Search for the cell housing the specified text and yield its [X, Y] center coordinate. 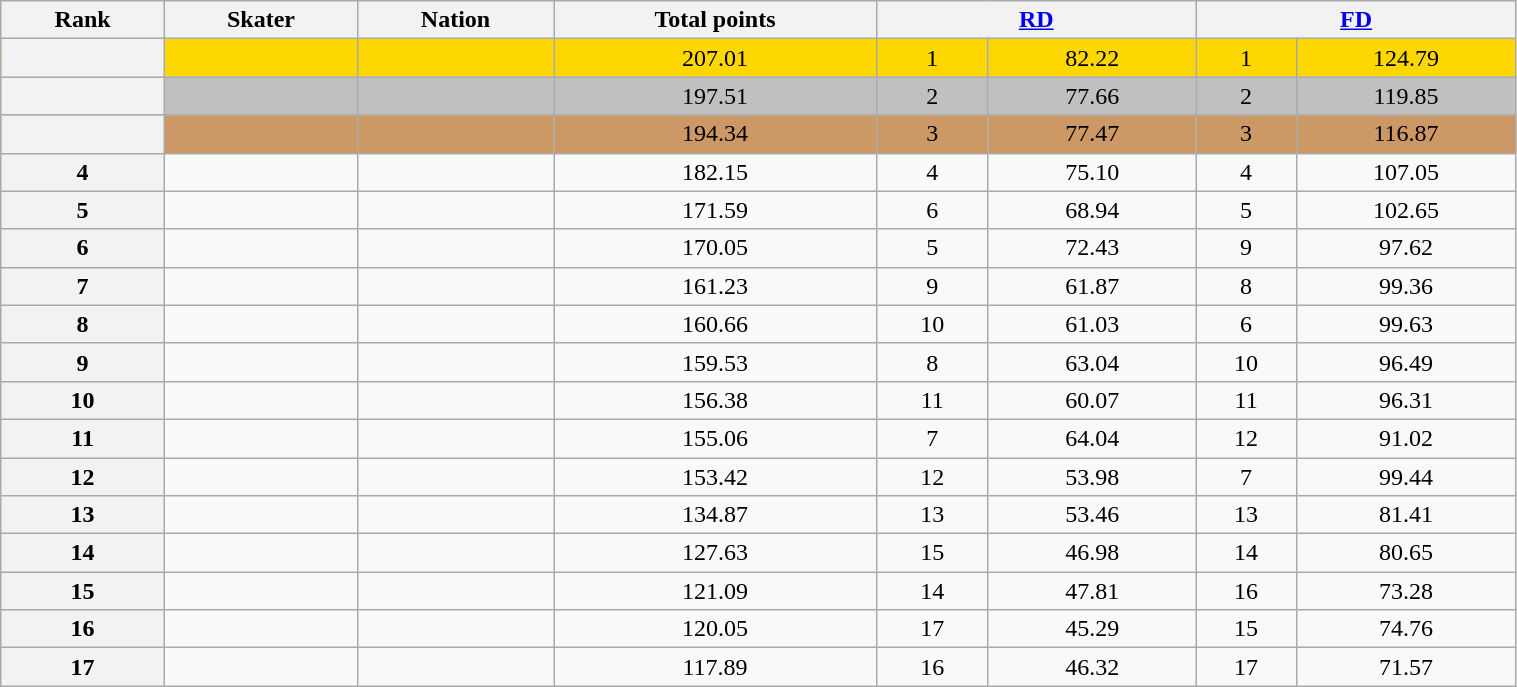
81.41 [1406, 515]
63.04 [1092, 362]
68.94 [1092, 210]
153.42 [716, 477]
127.63 [716, 553]
156.38 [716, 400]
71.57 [1406, 667]
72.43 [1092, 248]
107.05 [1406, 172]
155.06 [716, 438]
97.62 [1406, 248]
64.04 [1092, 438]
Rank [83, 20]
119.85 [1406, 96]
RD [1036, 20]
47.81 [1092, 591]
91.02 [1406, 438]
82.22 [1092, 58]
Nation [455, 20]
74.76 [1406, 629]
46.98 [1092, 553]
102.65 [1406, 210]
Total points [716, 20]
75.10 [1092, 172]
61.87 [1092, 286]
160.66 [716, 324]
197.51 [716, 96]
99.44 [1406, 477]
99.63 [1406, 324]
121.09 [716, 591]
Skater [260, 20]
182.15 [716, 172]
161.23 [716, 286]
53.46 [1092, 515]
53.98 [1092, 477]
116.87 [1406, 134]
117.89 [716, 667]
194.34 [716, 134]
96.49 [1406, 362]
99.36 [1406, 286]
45.29 [1092, 629]
FD [1356, 20]
124.79 [1406, 58]
80.65 [1406, 553]
96.31 [1406, 400]
73.28 [1406, 591]
61.03 [1092, 324]
170.05 [716, 248]
120.05 [716, 629]
77.66 [1092, 96]
60.07 [1092, 400]
207.01 [716, 58]
134.87 [716, 515]
46.32 [1092, 667]
159.53 [716, 362]
171.59 [716, 210]
77.47 [1092, 134]
